For the text-containing cell, return its midpoint in (X, Y) coordinate format. 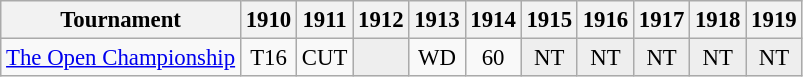
1916 (605, 20)
1915 (549, 20)
1919 (774, 20)
Tournament (121, 20)
1911 (325, 20)
60 (493, 58)
CUT (325, 58)
1912 (381, 20)
1917 (661, 20)
1913 (437, 20)
1918 (718, 20)
The Open Championship (121, 58)
WD (437, 58)
1914 (493, 20)
1910 (268, 20)
T16 (268, 58)
